Extract the (X, Y) coordinate from the center of the cell holding the provided text.  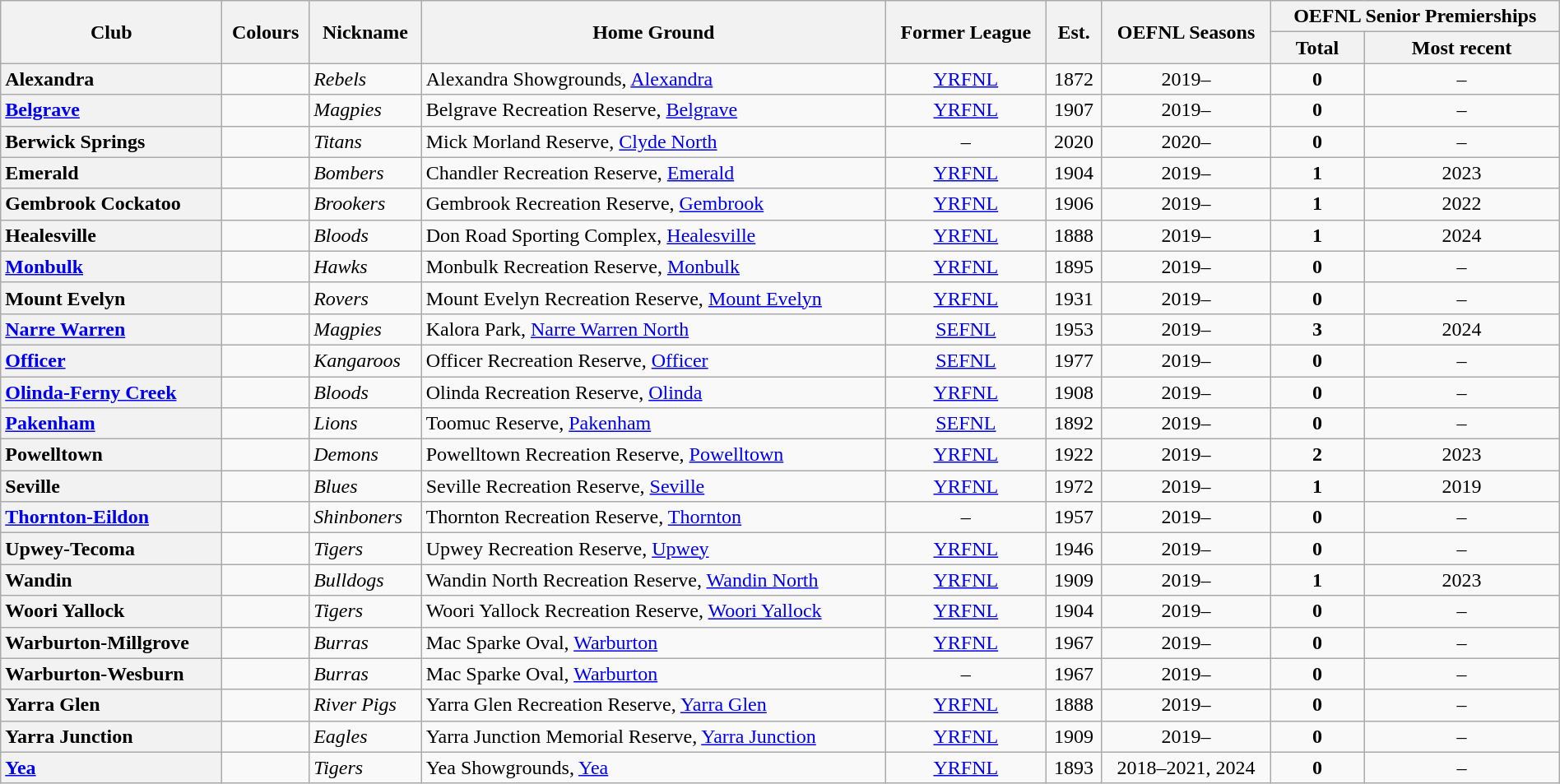
Woori Yallock Recreation Reserve, Woori Yallock (653, 611)
Narre Warren (112, 329)
1906 (1074, 204)
Club (112, 32)
Hawks (365, 267)
Don Road Sporting Complex, Healesville (653, 235)
Total (1317, 48)
Mount Evelyn (112, 298)
River Pigs (365, 705)
Thornton-Eildon (112, 517)
Belgrave Recreation Reserve, Belgrave (653, 110)
Yea (112, 768)
Yarra Junction Memorial Reserve, Yarra Junction (653, 736)
Most recent (1461, 48)
1946 (1074, 549)
Toomuc Reserve, Pakenham (653, 424)
Healesville (112, 235)
Belgrave (112, 110)
Eagles (365, 736)
Warburton-Millgrove (112, 643)
2022 (1461, 204)
Powelltown (112, 455)
Rovers (365, 298)
Blues (365, 486)
Lions (365, 424)
Gembrook Recreation Reserve, Gembrook (653, 204)
2 (1317, 455)
Nickname (365, 32)
1892 (1074, 424)
1908 (1074, 392)
1907 (1074, 110)
Bombers (365, 173)
OEFNL Seasons (1186, 32)
Gembrook Cockatoo (112, 204)
3 (1317, 329)
Alexandra (112, 79)
1922 (1074, 455)
1977 (1074, 360)
1957 (1074, 517)
Upwey Recreation Reserve, Upwey (653, 549)
Berwick Springs (112, 141)
Mick Morland Reserve, Clyde North (653, 141)
Seville Recreation Reserve, Seville (653, 486)
Yarra Glen Recreation Reserve, Yarra Glen (653, 705)
1872 (1074, 79)
Wandin (112, 580)
Monbulk Recreation Reserve, Monbulk (653, 267)
Officer (112, 360)
Upwey-Tecoma (112, 549)
Alexandra Showgrounds, Alexandra (653, 79)
Former League (966, 32)
Mount Evelyn Recreation Reserve, Mount Evelyn (653, 298)
OEFNL Senior Premierships (1415, 16)
1931 (1074, 298)
Olinda Recreation Reserve, Olinda (653, 392)
Rebels (365, 79)
Kalora Park, Narre Warren North (653, 329)
Pakenham (112, 424)
Demons (365, 455)
Titans (365, 141)
Home Ground (653, 32)
Colours (266, 32)
Powelltown Recreation Reserve, Powelltown (653, 455)
1895 (1074, 267)
Brookers (365, 204)
Yarra Glen (112, 705)
Woori Yallock (112, 611)
Yarra Junction (112, 736)
Emerald (112, 173)
Est. (1074, 32)
Chandler Recreation Reserve, Emerald (653, 173)
Warburton-Wesburn (112, 674)
Monbulk (112, 267)
1972 (1074, 486)
Kangaroos (365, 360)
2018–2021, 2024 (1186, 768)
2020 (1074, 141)
Olinda-Ferny Creek (112, 392)
2019 (1461, 486)
Seville (112, 486)
1953 (1074, 329)
Yea Showgrounds, Yea (653, 768)
1893 (1074, 768)
Officer Recreation Reserve, Officer (653, 360)
Wandin North Recreation Reserve, Wandin North (653, 580)
Bulldogs (365, 580)
Shinboners (365, 517)
Thornton Recreation Reserve, Thornton (653, 517)
2020– (1186, 141)
